Return the [x, y] coordinate for the center point of the cell that contains the specified text.  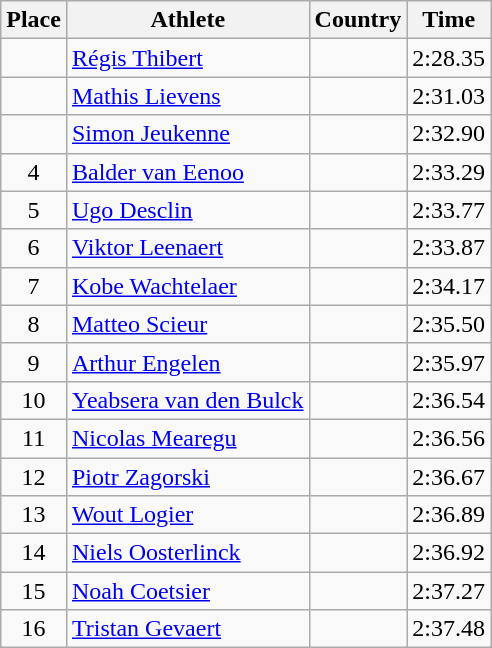
Piotr Zagorski [188, 477]
Yeabsera van den Bulck [188, 400]
Time [449, 20]
12 [34, 477]
10 [34, 400]
2:35.97 [449, 362]
Arthur Engelen [188, 362]
14 [34, 553]
Nicolas Mearegu [188, 438]
2:33.87 [449, 248]
Ugo Desclin [188, 210]
Simon Jeukenne [188, 134]
2:36.56 [449, 438]
5 [34, 210]
2:28.35 [449, 58]
8 [34, 324]
Kobe Wachtelaer [188, 286]
6 [34, 248]
Viktor Leenaert [188, 248]
Balder van Eenoo [188, 172]
2:36.92 [449, 553]
2:33.29 [449, 172]
Place [34, 20]
2:35.50 [449, 324]
2:32.90 [449, 134]
Athlete [188, 20]
Régis Thibert [188, 58]
7 [34, 286]
4 [34, 172]
Wout Logier [188, 515]
9 [34, 362]
Tristan Gevaert [188, 629]
Matteo Scieur [188, 324]
2:34.17 [449, 286]
2:37.48 [449, 629]
2:31.03 [449, 96]
13 [34, 515]
2:36.67 [449, 477]
11 [34, 438]
2:37.27 [449, 591]
Niels Oosterlinck [188, 553]
Country [358, 20]
15 [34, 591]
Noah Coetsier [188, 591]
2:36.89 [449, 515]
16 [34, 629]
2:33.77 [449, 210]
Mathis Lievens [188, 96]
2:36.54 [449, 400]
